Provide the (X, Y) coordinate of the cell's center where the given text is located.  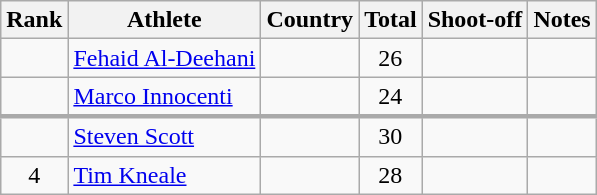
30 (391, 136)
4 (34, 175)
Notes (562, 20)
Fehaid Al-Deehani (164, 58)
26 (391, 58)
Total (391, 20)
24 (391, 97)
Shoot-off (475, 20)
Athlete (164, 20)
28 (391, 175)
Steven Scott (164, 136)
Marco Innocenti (164, 97)
Rank (34, 20)
Tim Kneale (164, 175)
Country (310, 20)
